Pinpoint the cell where the given text exists, returning its [x, y] midpoint coordinate. 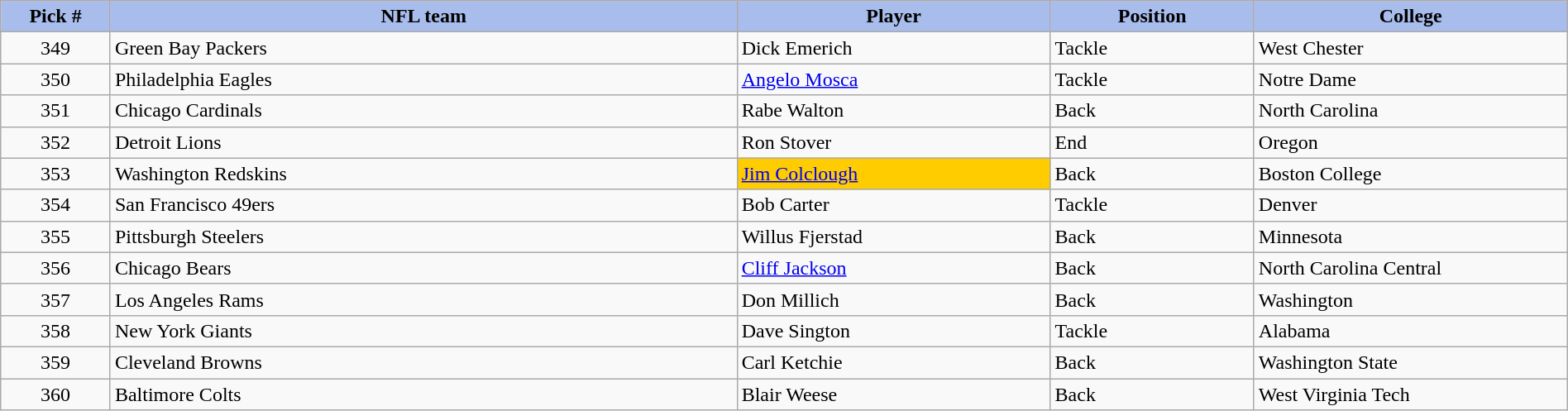
Carl Ketchie [893, 362]
Angelo Mosca [893, 79]
350 [56, 79]
New York Giants [423, 331]
353 [56, 174]
Rabe Walton [893, 111]
359 [56, 362]
Washington Redskins [423, 174]
Cleveland Browns [423, 362]
Boston College [1411, 174]
Chicago Bears [423, 268]
355 [56, 237]
Chicago Cardinals [423, 111]
Dave Sington [893, 331]
Detroit Lions [423, 142]
349 [56, 48]
Los Angeles Rams [423, 299]
Bob Carter [893, 205]
Willus Fjerstad [893, 237]
Don Millich [893, 299]
End [1152, 142]
Notre Dame [1411, 79]
Green Bay Packers [423, 48]
North Carolina Central [1411, 268]
Washington State [1411, 362]
Jim Colclough [893, 174]
Ron Stover [893, 142]
College [1411, 17]
NFL team [423, 17]
Dick Emerich [893, 48]
Position [1152, 17]
354 [56, 205]
351 [56, 111]
Cliff Jackson [893, 268]
356 [56, 268]
Denver [1411, 205]
West Virginia Tech [1411, 394]
352 [56, 142]
357 [56, 299]
Blair Weese [893, 394]
Baltimore Colts [423, 394]
Philadelphia Eagles [423, 79]
San Francisco 49ers [423, 205]
North Carolina [1411, 111]
Washington [1411, 299]
Minnesota [1411, 237]
West Chester [1411, 48]
360 [56, 394]
Player [893, 17]
Pick # [56, 17]
Oregon [1411, 142]
Alabama [1411, 331]
Pittsburgh Steelers [423, 237]
358 [56, 331]
